Scan for the cell matching the given text and deliver its (x, y) coordinate at center. 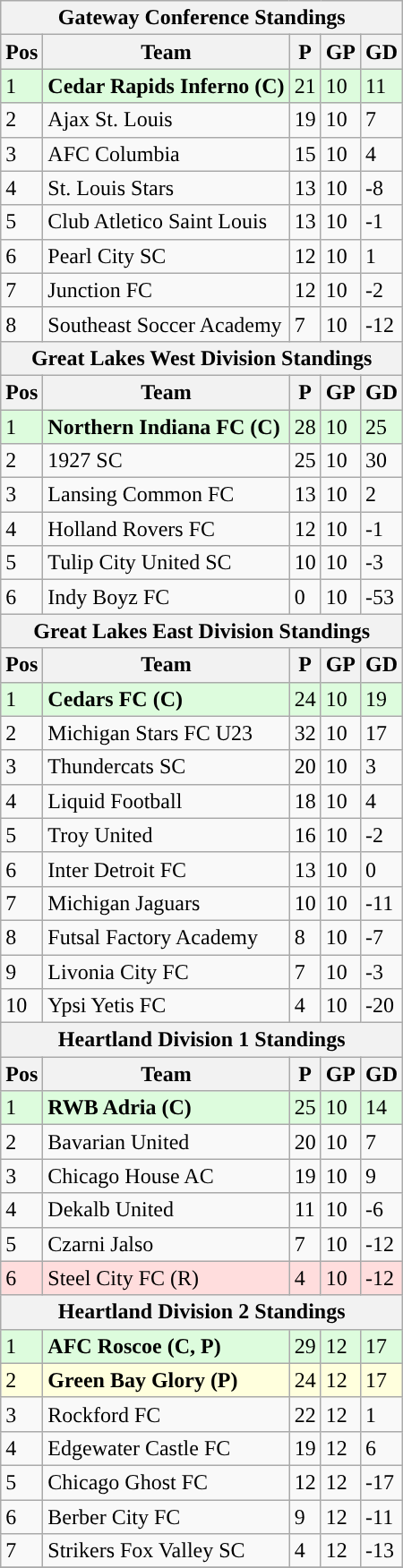
Cedar Rapids Inferno (C) (167, 86)
Livonia City FC (167, 971)
Steel City FC (R) (167, 1278)
Club Atletico Saint Louis (167, 222)
Pearl City SC (167, 256)
AFC Columbia (167, 154)
30 (382, 461)
Junction FC (167, 290)
Chicago Ghost FC (167, 1482)
14 (382, 1108)
Great Lakes West Division Standings (202, 358)
Liquid Football (167, 801)
Futsal Factory Academy (167, 937)
Tulip City United SC (167, 563)
22 (304, 1414)
Indy Boyz FC (167, 597)
Czarni Jalso (167, 1244)
Dekalb United (167, 1210)
AFC Roscoe (C, P) (167, 1346)
-13 (382, 1551)
29 (304, 1346)
Inter Detroit FC (167, 869)
Gateway Conference Standings (202, 18)
18 (304, 801)
Holland Rovers FC (167, 529)
Heartland Division 1 Standings (202, 1040)
Troy United (167, 835)
-7 (382, 937)
Green Bay Glory (P) (167, 1380)
Lansing Common FC (167, 495)
Ypsi Yetis FC (167, 1006)
28 (304, 427)
-17 (382, 1482)
Southeast Soccer Academy (167, 324)
Strikers Fox Valley SC (167, 1551)
-53 (382, 597)
Edgewater Castle FC (167, 1448)
16 (304, 835)
32 (304, 733)
RWB Adria (C) (167, 1108)
1927 SC (167, 461)
Northern Indiana FC (C) (167, 427)
-8 (382, 188)
Cedars FC (C) (167, 699)
St. Louis Stars (167, 188)
Rockford FC (167, 1414)
Thundercats SC (167, 767)
Michigan Jaguars (167, 903)
Heartland Division 2 Standings (202, 1312)
-6 (382, 1210)
Chicago House AC (167, 1176)
Berber City FC (167, 1517)
Great Lakes East Division Standings (202, 631)
21 (304, 86)
Michigan Stars FC U23 (167, 733)
15 (304, 154)
-20 (382, 1006)
Bavarian United (167, 1142)
Ajax St. Louis (167, 120)
